Output the [X, Y] coordinate of the center of the cell containing the given text.  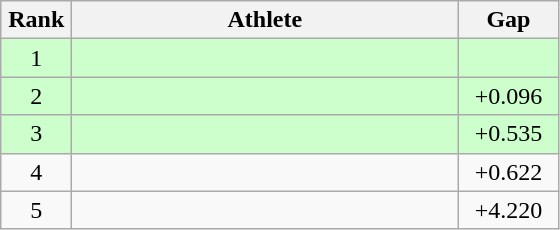
1 [36, 58]
3 [36, 134]
2 [36, 96]
5 [36, 210]
4 [36, 172]
+0.622 [508, 172]
Gap [508, 20]
+0.535 [508, 134]
Rank [36, 20]
+4.220 [508, 210]
Athlete [265, 20]
+0.096 [508, 96]
